For the text-containing cell, return its midpoint in [x, y] coordinate format. 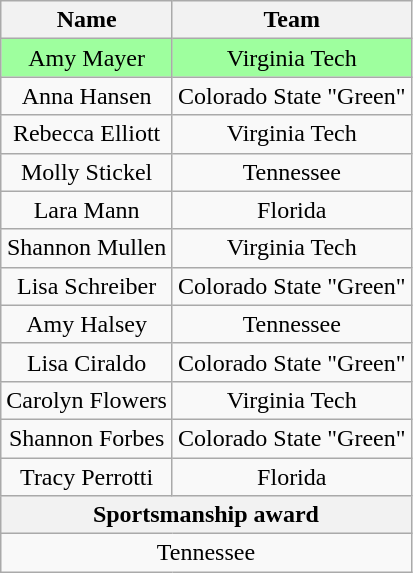
Lisa Ciraldo [87, 362]
Carolyn Flowers [87, 400]
Molly Stickel [87, 172]
Amy Mayer [87, 58]
Tracy Perrotti [87, 477]
Name [87, 20]
Team [292, 20]
Lara Mann [87, 210]
Sportsmanship award [206, 515]
Shannon Forbes [87, 438]
Rebecca Elliott [87, 134]
Anna Hansen [87, 96]
Amy Halsey [87, 324]
Lisa Schreiber [87, 286]
Shannon Mullen [87, 248]
